Return [x, y] of the center of cell containing provided text 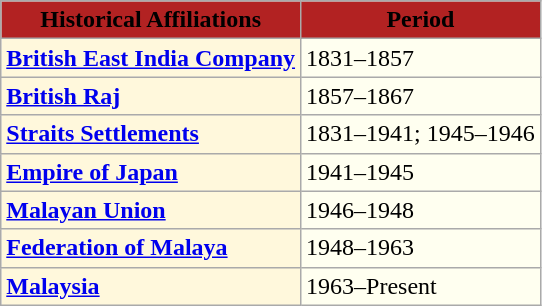
Empire of Japan [151, 172]
1857–1867 [421, 96]
Historical Affiliations [151, 20]
Malaysia [151, 286]
Straits Settlements [151, 134]
1946–1948 [421, 210]
Malayan Union [151, 210]
British Raj [151, 96]
Period [421, 20]
1831–1941; 1945–1946 [421, 134]
1831–1857 [421, 58]
1948–1963 [421, 248]
1941–1945 [421, 172]
1963–Present [421, 286]
British East India Company [151, 58]
Federation of Malaya [151, 248]
